Return the [x, y] coordinate for the center point of the cell that contains the specified text.  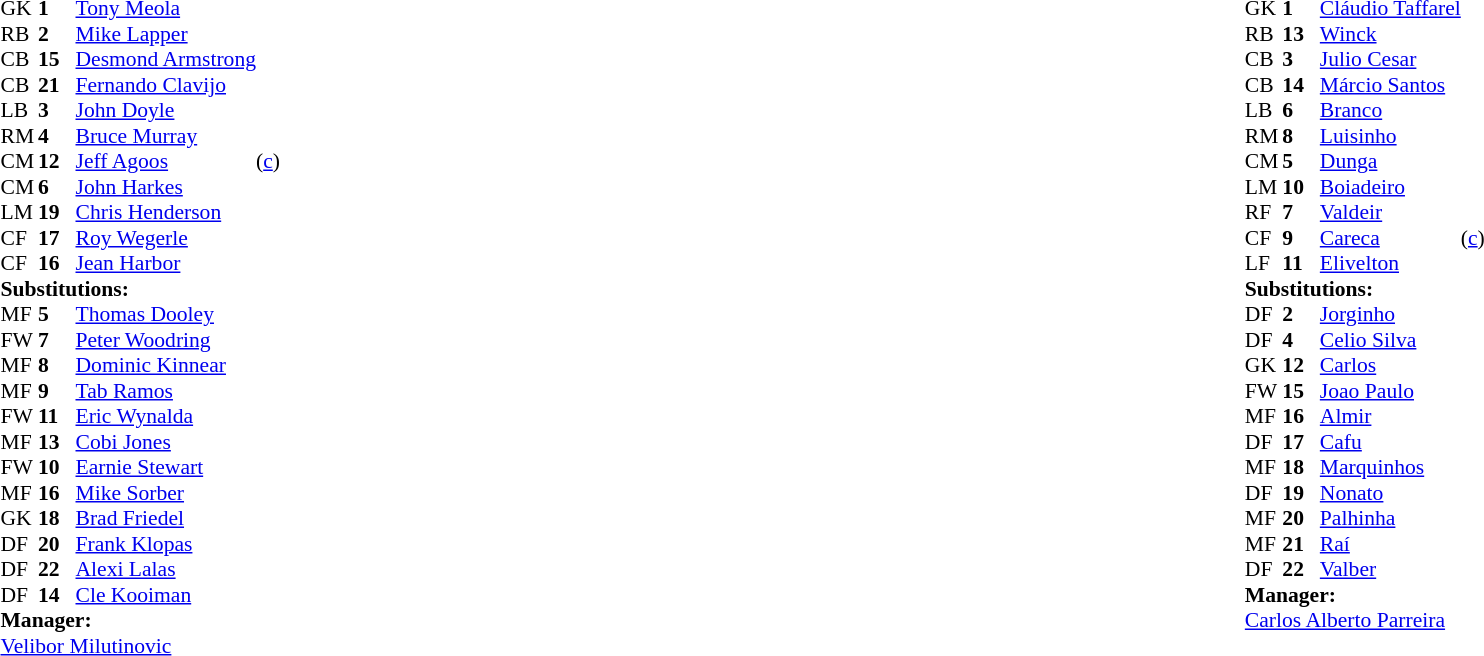
Jean Harbor [166, 263]
Alexi Lalas [166, 569]
Winck [1390, 34]
Thomas Dooley [166, 315]
Cobi Jones [166, 442]
Roy Wegerle [166, 238]
Carlos [1390, 365]
John Harkes [166, 187]
Careca [1390, 238]
John Doyle [166, 111]
Dunga [1390, 161]
Joao Paulo [1390, 391]
Branco [1390, 111]
Nonato [1390, 493]
Almir [1390, 417]
Brad Friedel [166, 519]
Desmond Armstrong [166, 59]
Jorginho [1390, 315]
Fernando Clavijo [166, 85]
Mike Lapper [166, 34]
RF [1264, 213]
Marquinhos [1390, 467]
Valber [1390, 569]
Dominic Kinnear [166, 365]
(c) [268, 161]
Celio Silva [1390, 340]
Eric Wynalda [166, 417]
Raí [1390, 544]
Márcio Santos [1390, 85]
LF [1264, 263]
Boiadeiro [1390, 187]
Earnie Stewart [166, 467]
Palhinha [1390, 519]
Tab Ramos [166, 391]
Julio Cesar [1390, 59]
Cle Kooiman [166, 595]
Chris Henderson [166, 213]
Elivelton [1390, 263]
Valdeir [1390, 213]
Luisinho [1390, 136]
Peter Woodring [166, 340]
Jeff Agoos [166, 161]
Carlos Alberto Parreira [1353, 621]
Frank Klopas [166, 544]
Bruce Murray [166, 136]
Mike Sorber [166, 493]
Cafu [1390, 442]
